Find where the given text appears and provide that cell's center as (x, y) coordinate. 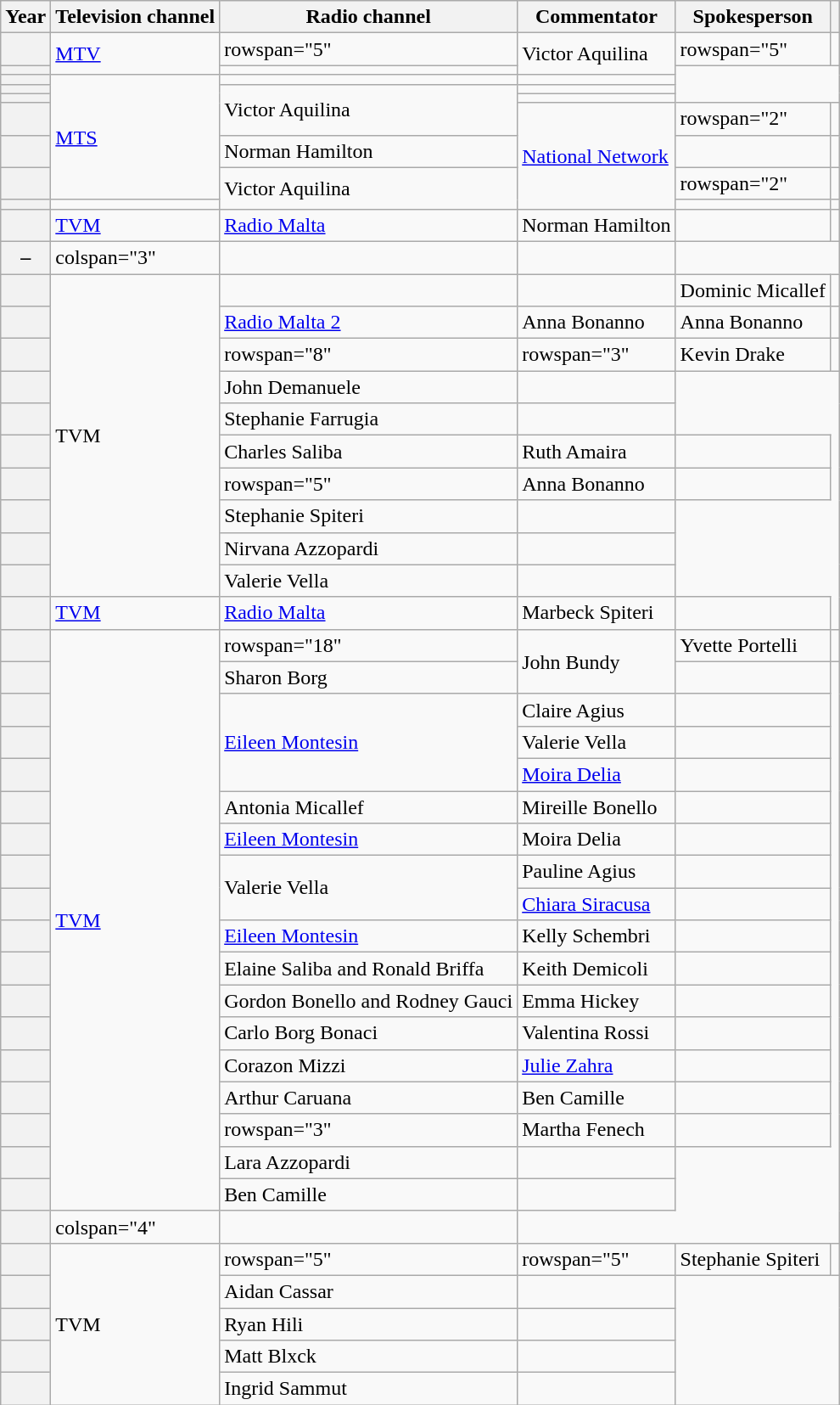
Gordon Bonello and Rodney Gauci (368, 1001)
Antonia Micallef (368, 807)
colspan="4" (136, 1227)
Emma Hickey (596, 1001)
Keith Demicoli (596, 969)
Mireille Bonello (596, 807)
Arthur Caruana (368, 1098)
Carlo Borg Bonaci (368, 1033)
Aidan Cassar (368, 1291)
Ryan Hili (368, 1324)
Pauline Agius (596, 872)
Charles Saliba (368, 452)
Ingrid Sammut (368, 1389)
Elaine Saliba and Ronald Briffa (368, 969)
Commentator (596, 17)
Corazon Mizzi (368, 1065)
Valentina Rossi (596, 1033)
Dominic Micallef (753, 289)
Nirvana Azzopardi (368, 548)
John Demanuele (368, 387)
John Bundy (596, 661)
Kelly Schembri (596, 936)
Radio Malta 2 (368, 323)
Julie Zahra (596, 1065)
Chiara Siracusa (596, 904)
rowspan="8" (368, 355)
MTS (136, 138)
Marbeck Spiteri (596, 613)
Television channel (136, 17)
Sharon Borg (368, 677)
colspan="3" (136, 257)
Ruth Amaira (596, 452)
MTV (136, 54)
rowspan="18" (368, 645)
Claire Agius (596, 710)
Martha Fenech (596, 1130)
Lara Azzopardi (368, 1162)
Spokesperson (753, 17)
– (25, 257)
Matt Blxck (368, 1357)
Yvette Portelli (753, 645)
Year (25, 17)
Radio channel (368, 17)
National Network (596, 156)
Stephanie Farrugia (368, 419)
Kevin Drake (753, 355)
